Provide the (x, y) coordinate of the cell's center where the given text is located.  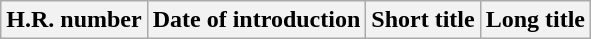
Date of introduction (256, 20)
Short title (423, 20)
Long title (535, 20)
H.R. number (74, 20)
